Search for the cell housing the specified text and yield its [x, y] center coordinate. 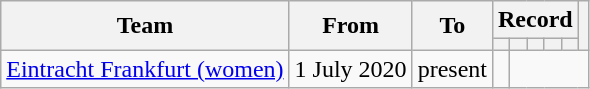
present [452, 69]
To [452, 26]
Record [535, 20]
1 July 2020 [350, 69]
From [350, 26]
Team [145, 26]
Eintracht Frankfurt (women) [145, 69]
